Identify which cell holds the provided text, then report its [x, y] central coordinate. 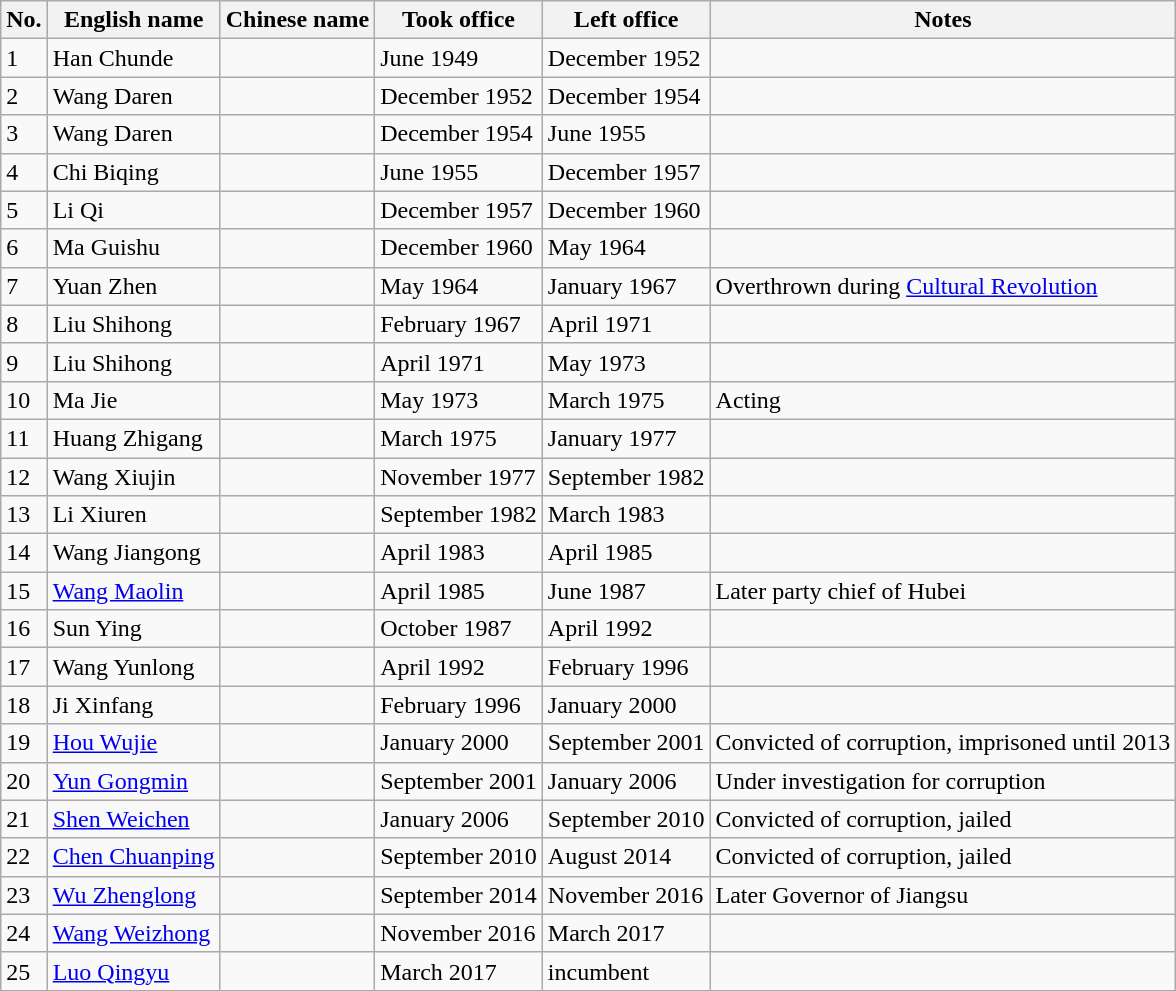
Li Qi [134, 210]
3 [24, 134]
Wang Maolin [134, 591]
Chen Chuanping [134, 857]
Chinese name [297, 20]
November 1977 [459, 477]
25 [24, 971]
June 1987 [626, 591]
Wu Zhenglong [134, 895]
Huang Zhigang [134, 438]
Convicted of corruption, imprisoned until 2013 [943, 743]
24 [24, 933]
Yuan Zhen [134, 286]
5 [24, 210]
7 [24, 286]
February 1967 [459, 324]
September 2014 [459, 895]
1 [24, 58]
January 1977 [626, 438]
17 [24, 667]
Under investigation for corruption [943, 781]
August 2014 [626, 857]
Later party chief of Hubei [943, 591]
April 1983 [459, 553]
23 [24, 895]
October 1987 [459, 629]
10 [24, 400]
Acting [943, 400]
Left office [626, 20]
12 [24, 477]
Overthrown during Cultural Revolution [943, 286]
Wang Yunlong [134, 667]
Yun Gongmin [134, 781]
22 [24, 857]
English name [134, 20]
9 [24, 362]
Shen Weichen [134, 819]
Sun Ying [134, 629]
4 [24, 172]
Han Chunde [134, 58]
18 [24, 705]
13 [24, 515]
Chi Biqing [134, 172]
16 [24, 629]
21 [24, 819]
6 [24, 248]
Luo Qingyu [134, 971]
8 [24, 324]
Took office [459, 20]
incumbent [626, 971]
Ma Jie [134, 400]
15 [24, 591]
Ji Xinfang [134, 705]
Notes [943, 20]
Wang Jiangong [134, 553]
March 1983 [626, 515]
Hou Wujie [134, 743]
Wang Xiujin [134, 477]
2 [24, 96]
January 1967 [626, 286]
Later Governor of Jiangsu [943, 895]
June 1949 [459, 58]
19 [24, 743]
11 [24, 438]
14 [24, 553]
No. [24, 20]
Li Xiuren [134, 515]
Ma Guishu [134, 248]
20 [24, 781]
Wang Weizhong [134, 933]
